Search for the cell housing the specified text and yield its (X, Y) center coordinate. 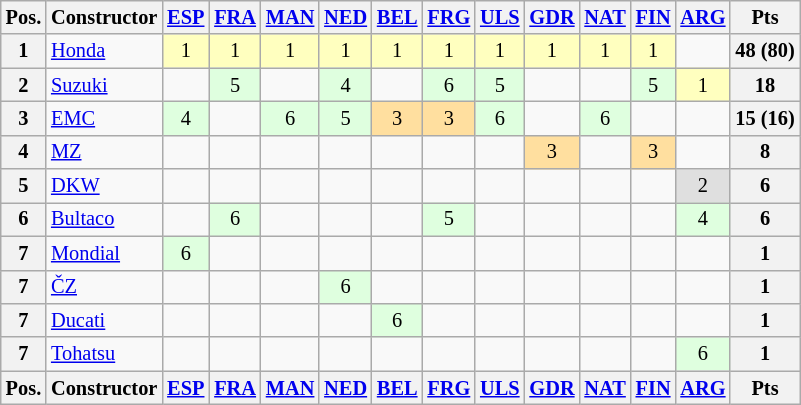
Tohatsu (104, 354)
8 (764, 152)
MZ (104, 152)
Honda (104, 51)
Bultaco (104, 219)
Mondial (104, 253)
18 (764, 85)
EMC (104, 118)
15 (16) (764, 118)
DKW (104, 186)
Ducati (104, 320)
ČZ (104, 287)
48 (80) (764, 51)
Suzuki (104, 85)
